Provide the [x, y] coordinate of the cell's center where the given text is located.  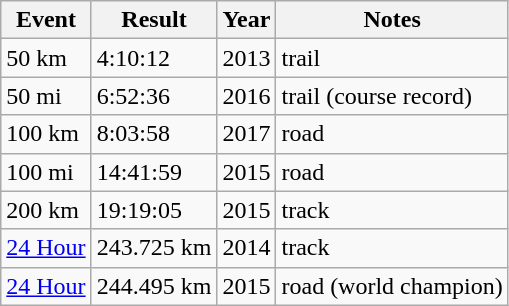
trail [392, 58]
50 km [46, 58]
Year [246, 20]
Notes [392, 20]
2017 [246, 134]
100 km [46, 134]
200 km [46, 210]
243.725 km [154, 248]
50 mi [46, 96]
244.495 km [154, 286]
19:19:05 [154, 210]
trail (course record) [392, 96]
6:52:36 [154, 96]
4:10:12 [154, 58]
2016 [246, 96]
road (world champion) [392, 286]
Event [46, 20]
8:03:58 [154, 134]
14:41:59 [154, 172]
2013 [246, 58]
100 mi [46, 172]
2014 [246, 248]
Result [154, 20]
